From the cell containing the given text, extract its center point as [X, Y] coordinate. 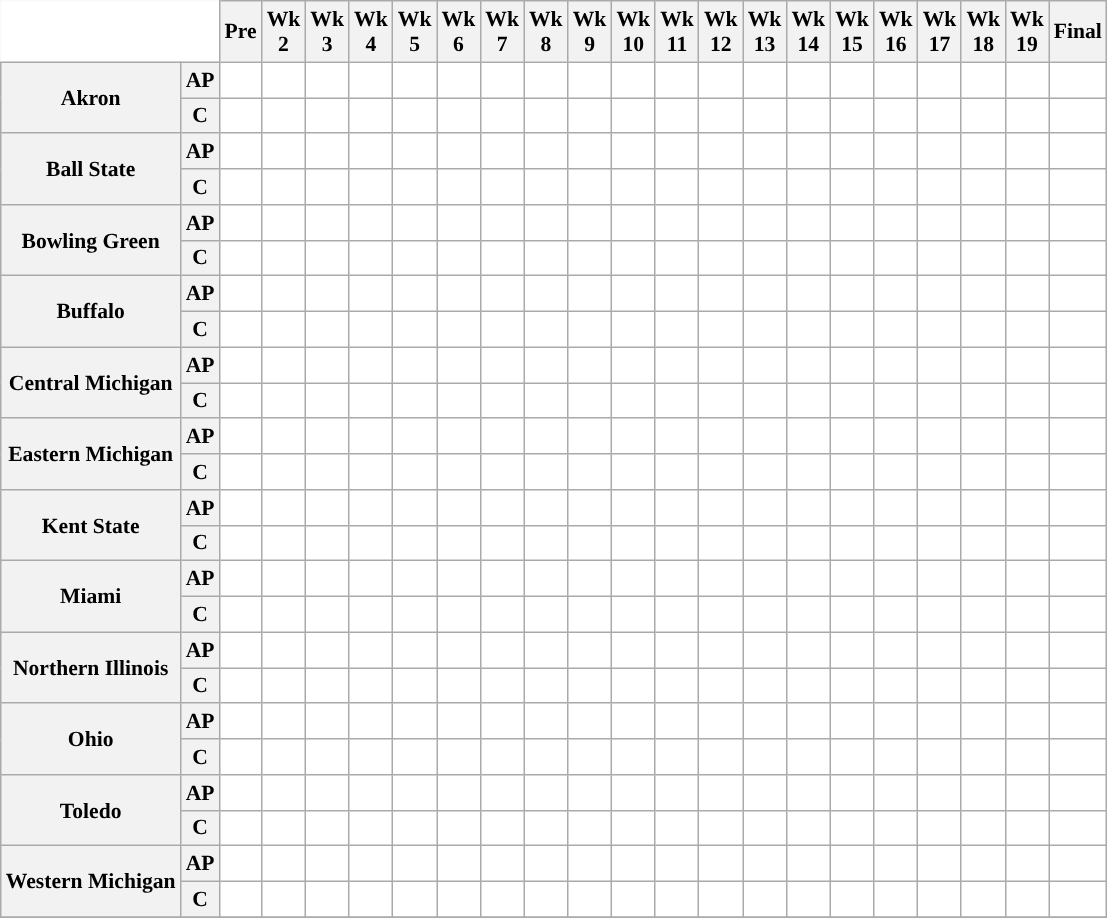
Wk13 [765, 32]
Wk10 [633, 32]
Wk9 [590, 32]
Wk19 [1027, 32]
Western Michigan [91, 882]
Ohio [91, 740]
Final [1078, 32]
Toledo [91, 810]
Wk12 [721, 32]
Wk18 [983, 32]
Ball State [91, 170]
Wk16 [896, 32]
Eastern Michigan [91, 454]
Wk3 [327, 32]
Wk15 [852, 32]
Wk11 [677, 32]
Central Michigan [91, 382]
Wk8 [546, 32]
Wk17 [940, 32]
Miami [91, 596]
Wk7 [502, 32]
Wk5 [415, 32]
Wk6 [458, 32]
Wk4 [371, 32]
Northern Illinois [91, 668]
Wk14 [808, 32]
Bowling Green [91, 240]
Kent State [91, 526]
Wk2 [284, 32]
Akron [91, 98]
Pre [240, 32]
Buffalo [91, 312]
